Locate the cell with the specified text and output its [X, Y] center coordinate. 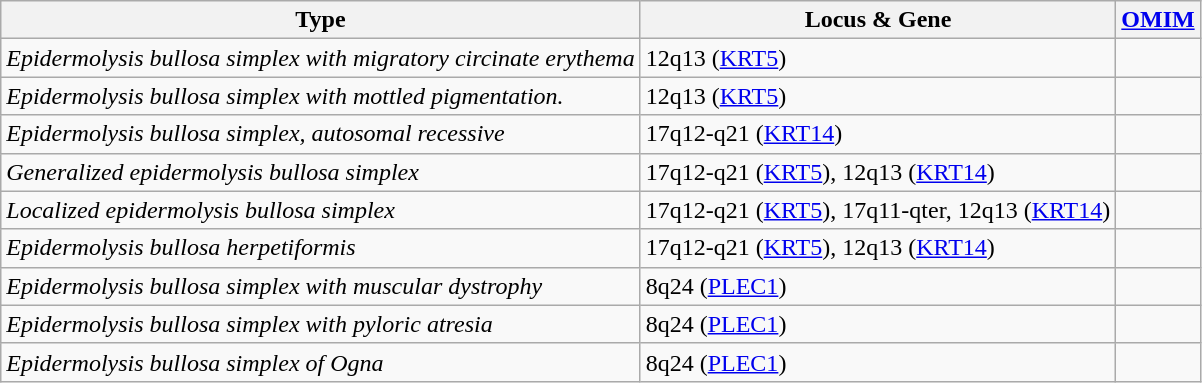
Localized epidermolysis bullosa simplex [320, 210]
Epidermolysis bullosa simplex with muscular dystrophy [320, 286]
Generalized epidermolysis bullosa simplex [320, 172]
Type [320, 20]
Epidermolysis bullosa simplex with pyloric atresia [320, 324]
Epidermolysis bullosa herpetiformis [320, 248]
Epidermolysis bullosa simplex, autosomal recessive [320, 134]
Epidermolysis bullosa simplex with migratory circinate erythema [320, 58]
Epidermolysis bullosa simplex of Ogna [320, 362]
17q12-q21 (KRT5), 17q11-qter, 12q13 (KRT14) [878, 210]
Locus & Gene [878, 20]
Epidermolysis bullosa simplex with mottled pigmentation. [320, 96]
17q12-q21 (KRT14) [878, 134]
OMIM [1158, 20]
